Return [X, Y] of the center of cell containing provided text 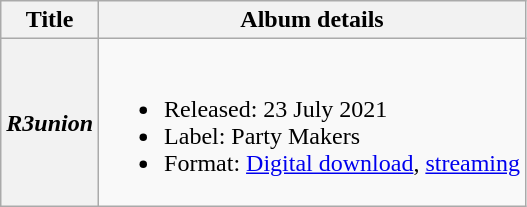
Album details [312, 20]
Title [50, 20]
R3union [50, 122]
Released: 23 July 2021Label: Party MakersFormat: Digital download, streaming [312, 122]
